Scan for the cell matching the given text and deliver its [x, y] coordinate at center. 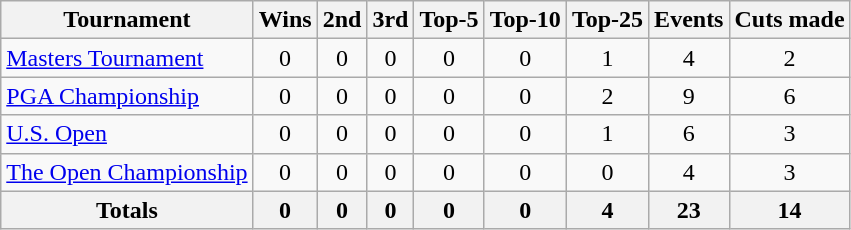
Top-25 [607, 20]
Top-5 [449, 20]
9 [689, 96]
Totals [127, 210]
PGA Championship [127, 96]
Cuts made [790, 20]
2nd [342, 20]
14 [790, 210]
Top-10 [525, 20]
23 [689, 210]
U.S. Open [127, 134]
The Open Championship [127, 172]
Events [689, 20]
3rd [390, 20]
Wins [285, 20]
Masters Tournament [127, 58]
Tournament [127, 20]
